Determine the (x, y) coordinate at the center of the cell enclosing the given text.  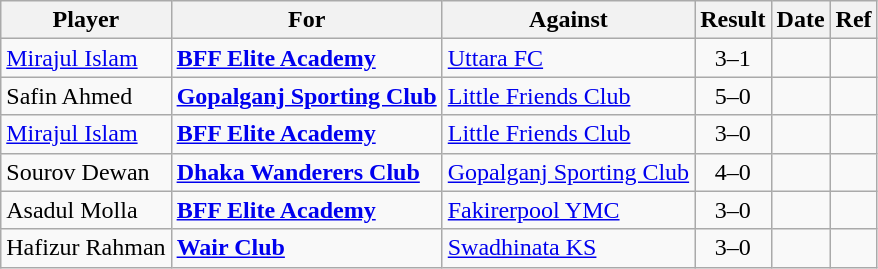
5–0 (733, 96)
3–1 (733, 58)
Safin Ahmed (86, 96)
Ref (854, 20)
Player (86, 20)
Asadul Molla (86, 210)
Sourov Dewan (86, 172)
Swadhinata KS (568, 248)
For (306, 20)
4–0 (733, 172)
Result (733, 20)
Uttara FC (568, 58)
Fakirerpool YMC (568, 210)
Date (800, 20)
Hafizur Rahman (86, 248)
Wair Club (306, 248)
Dhaka Wanderers Club (306, 172)
Against (568, 20)
